Return [x, y] of the center of cell containing provided text 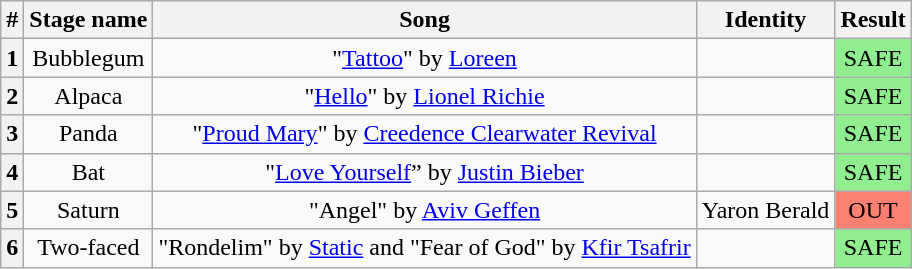
Stage name [88, 20]
Song [424, 20]
Yaron Berald [766, 210]
5 [12, 210]
"Proud Mary" by Creedence Clearwater Revival [424, 134]
OUT [873, 210]
Bubblegum [88, 58]
Bat [88, 172]
"Angel" by Aviv Geffen [424, 210]
3 [12, 134]
4 [12, 172]
# [12, 20]
"Tattoo" by Loreen [424, 58]
Two-faced [88, 248]
2 [12, 96]
Identity [766, 20]
"Love Yourself” by Justin Bieber [424, 172]
Result [873, 20]
Panda [88, 134]
"Rondelim" by Static and "Fear of God" by Kfir Tsafrir [424, 248]
6 [12, 248]
"Hello" by Lionel Richie [424, 96]
Alpaca [88, 96]
Saturn [88, 210]
1 [12, 58]
